Identify which cell holds the provided text, then report its (x, y) central coordinate. 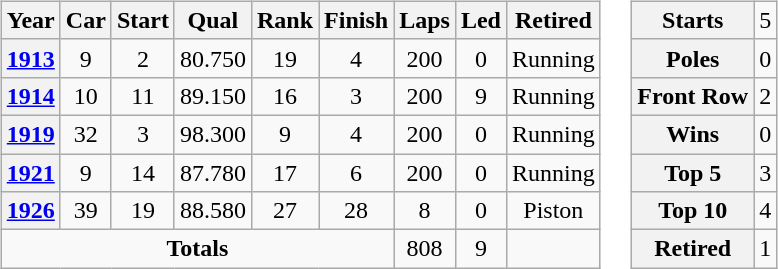
Year (30, 20)
10 (86, 96)
14 (142, 173)
17 (284, 173)
89.150 (212, 96)
Finish (356, 20)
Wins (693, 134)
1919 (30, 134)
Car (86, 20)
27 (284, 211)
87.780 (212, 173)
1914 (30, 96)
Laps (425, 20)
1913 (30, 58)
8 (425, 211)
Poles (693, 58)
1 (766, 249)
80.750 (212, 58)
1926 (30, 211)
Led (480, 20)
28 (356, 211)
6 (356, 173)
88.580 (212, 211)
Totals (197, 249)
11 (142, 96)
32 (86, 134)
Piston (553, 211)
Top 5 (693, 173)
Rank (284, 20)
Starts (693, 20)
Qual (212, 20)
5 (766, 20)
1921 (30, 173)
16 (284, 96)
39 (86, 211)
Start (142, 20)
Top 10 (693, 211)
Front Row (693, 96)
98.300 (212, 134)
808 (425, 249)
